Search for the cell housing the specified text and yield its (x, y) center coordinate. 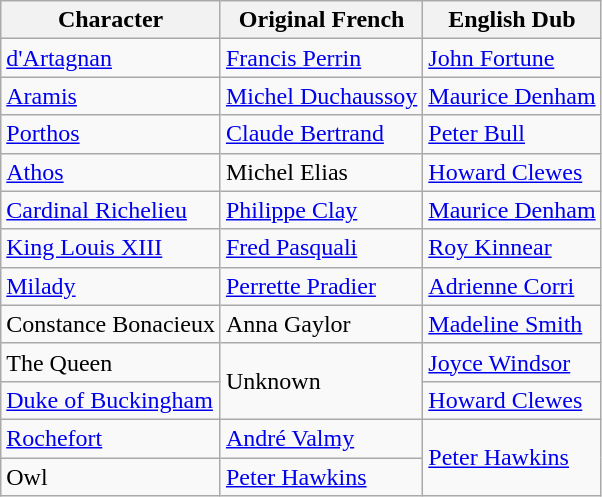
English Dub (512, 20)
Philippe Clay (321, 210)
Madeline Smith (512, 324)
Fred Pasquali (321, 248)
Constance Bonacieux (111, 324)
Original French (321, 20)
Roy Kinnear (512, 248)
Claude Bertrand (321, 134)
John Fortune (512, 58)
Francis Perrin (321, 58)
Aramis (111, 96)
Character (111, 20)
Michel Elias (321, 172)
Owl (111, 477)
Peter Bull (512, 134)
Milady (111, 286)
Joyce Windsor (512, 362)
Athos (111, 172)
Cardinal Richelieu (111, 210)
The Queen (111, 362)
Adrienne Corri (512, 286)
Michel Duchaussoy (321, 96)
d'Artagnan (111, 58)
Perrette Pradier (321, 286)
Anna Gaylor (321, 324)
Unknown (321, 381)
Porthos (111, 134)
André Valmy (321, 438)
King Louis XIII (111, 248)
Duke of Buckingham (111, 400)
Rochefort (111, 438)
